Extract the [x, y] coordinate from the center of the cell holding the provided text.  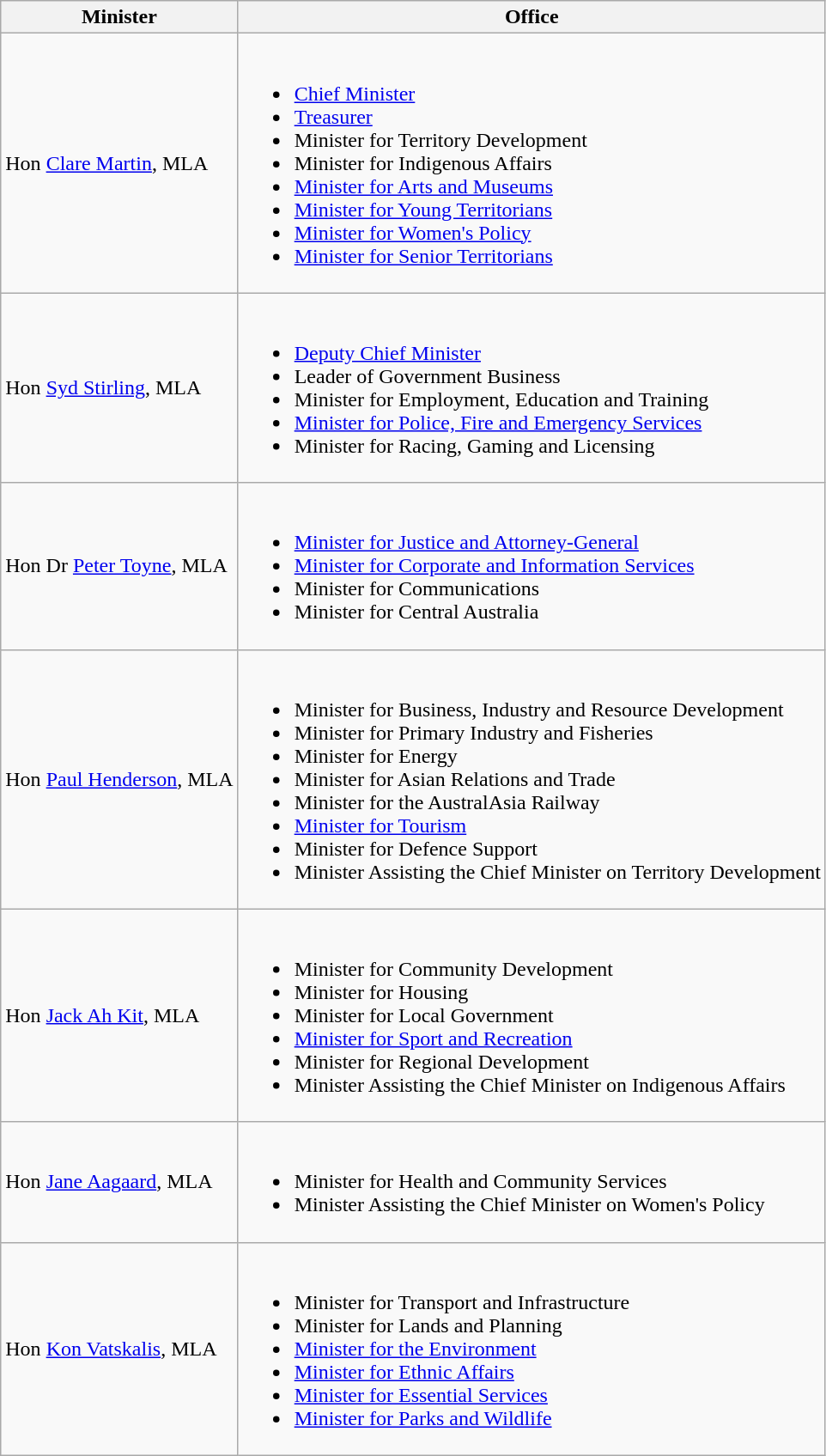
Office [531, 17]
Hon Syd Stirling, MLA [119, 388]
Hon Dr Peter Toyne, MLA [119, 566]
Hon Jane Aagaard, MLA [119, 1182]
Minister for Health and Community ServicesMinister Assisting the Chief Minister on Women's Policy [531, 1182]
Hon Paul Henderson, MLA [119, 779]
Minister [119, 17]
Hon Clare Martin, MLA [119, 163]
Hon Kon Vatskalis, MLA [119, 1349]
Hon Jack Ah Kit, MLA [119, 1015]
Minister for Justice and Attorney-GeneralMinister for Corporate and Information ServicesMinister for CommunicationsMinister for Central Australia [531, 566]
